Identify which cell holds the provided text, then report its [X, Y] central coordinate. 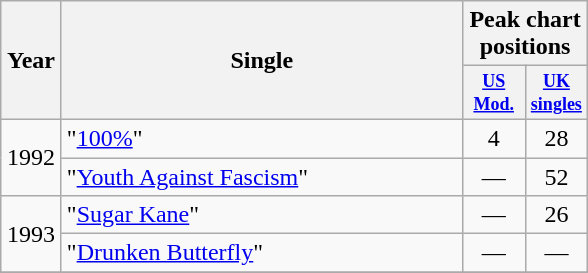
"Drunken Butterfly" [262, 253]
4 [494, 138]
1992 [32, 157]
"100%" [262, 138]
"Youth Against Fascism" [262, 177]
28 [556, 138]
Year [32, 60]
UK singles [556, 93]
"Sugar Kane" [262, 215]
26 [556, 215]
Single [262, 60]
Peak chart positions [524, 34]
1993 [32, 234]
USMod. [494, 93]
52 [556, 177]
